Find where the given text appears and provide that cell's center as [X, Y] coordinate. 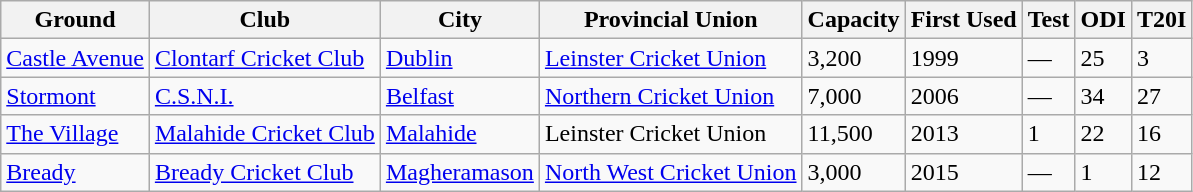
Stormont [76, 96]
12 [1161, 172]
First Used [964, 20]
Club [264, 20]
11,500 [854, 134]
3,200 [854, 58]
22 [1103, 134]
Test [1048, 20]
Malahide Cricket Club [264, 134]
2013 [964, 134]
2015 [964, 172]
7,000 [854, 96]
Castle Avenue [76, 58]
34 [1103, 96]
ODI [1103, 20]
The Village [76, 134]
3 [1161, 58]
3,000 [854, 172]
T20I [1161, 20]
Bready [76, 172]
27 [1161, 96]
Northern Cricket Union [670, 96]
Dublin [460, 58]
City [460, 20]
Ground [76, 20]
Magheramason [460, 172]
1999 [964, 58]
16 [1161, 134]
Bready Cricket Club [264, 172]
Clontarf Cricket Club [264, 58]
2006 [964, 96]
C.S.N.I. [264, 96]
Provincial Union [670, 20]
Capacity [854, 20]
25 [1103, 58]
Belfast [460, 96]
Malahide [460, 134]
North West Cricket Union [670, 172]
